Return (x, y) of the center of cell containing provided text 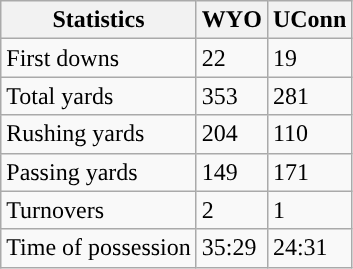
35:29 (232, 248)
Time of possession (99, 248)
First downs (99, 58)
1 (309, 210)
110 (309, 134)
204 (232, 134)
149 (232, 172)
WYO (232, 20)
Total yards (99, 96)
22 (232, 58)
Statistics (99, 20)
353 (232, 96)
24:31 (309, 248)
19 (309, 58)
Rushing yards (99, 134)
281 (309, 96)
UConn (309, 20)
2 (232, 210)
171 (309, 172)
Turnovers (99, 210)
Passing yards (99, 172)
